Determine the (X, Y) coordinate at the center of the cell enclosing the given text.  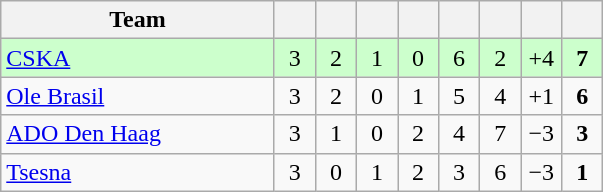
CSKA (138, 58)
ADO Den Haag (138, 134)
Team (138, 20)
Tsesna (138, 172)
+4 (542, 58)
Ole Brasil (138, 96)
+1 (542, 96)
5 (460, 96)
